Search for the cell housing the specified text and yield its [x, y] center coordinate. 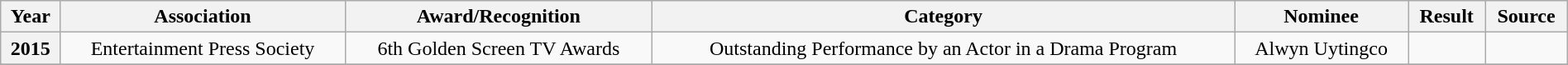
Source [1527, 17]
Year [31, 17]
Entertainment Press Society [203, 48]
2015 [31, 48]
Award/Recognition [498, 17]
Association [203, 17]
Alwyn Uytingco [1322, 48]
Result [1446, 17]
6th Golden Screen TV Awards [498, 48]
Nominee [1322, 17]
Outstanding Performance by an Actor in a Drama Program [944, 48]
Category [944, 17]
